Pinpoint the cell where the given text exists, returning its [X, Y] midpoint coordinate. 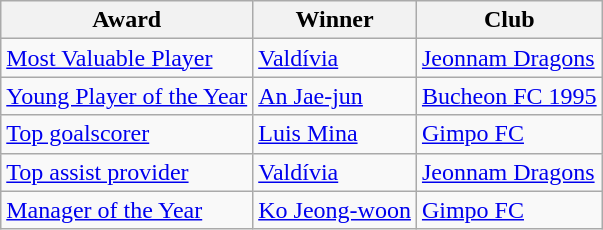
Club [509, 20]
Manager of the Year [127, 210]
Top assist provider [127, 172]
Winner [335, 20]
Luis Mina [335, 134]
Young Player of the Year [127, 96]
Ko Jeong-woon [335, 210]
Bucheon FC 1995 [509, 96]
Award [127, 20]
Top goalscorer [127, 134]
Most Valuable Player [127, 58]
An Jae-jun [335, 96]
